Pinpoint the cell where the given text exists, returning its (x, y) midpoint coordinate. 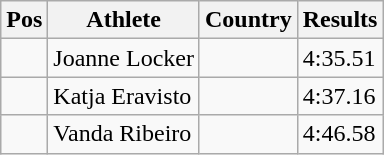
Results (340, 20)
Katja Eravisto (124, 96)
4:35.51 (340, 58)
Vanda Ribeiro (124, 134)
4:37.16 (340, 96)
Country (248, 20)
4:46.58 (340, 134)
Pos (24, 20)
Athlete (124, 20)
Joanne Locker (124, 58)
